Identify which cell holds the provided text, then report its (X, Y) central coordinate. 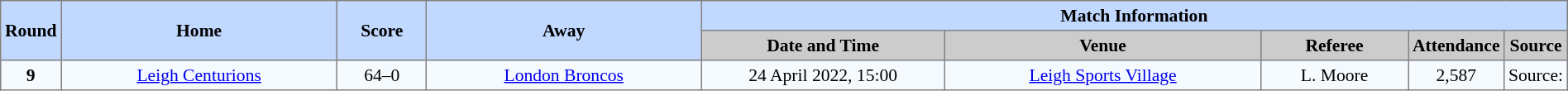
9 (31, 75)
Leigh Sports Village (1103, 75)
Score (382, 31)
Referee (1334, 45)
Date and Time (824, 45)
Leigh Centurions (199, 75)
24 April 2022, 15:00 (824, 75)
Venue (1103, 45)
Home (199, 31)
Away (564, 31)
Source: (1536, 75)
London Broncos (564, 75)
Round (31, 31)
Match Information (1135, 16)
L. Moore (1334, 75)
Source (1536, 45)
2,587 (1456, 75)
64–0 (382, 75)
Attendance (1456, 45)
